Determine the [X, Y] coordinate at the center of the cell enclosing the given text.  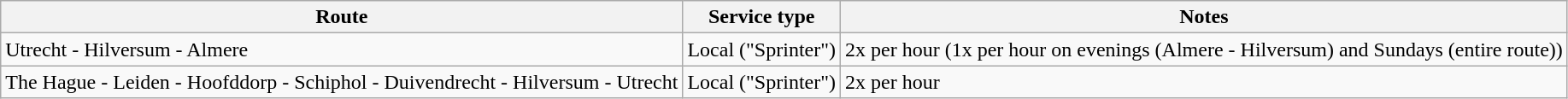
Service type [762, 17]
2x per hour (1x per hour on evenings (Almere - Hilversum) and Sundays (entire route)) [1205, 49]
Utrecht - Hilversum - Almere [342, 49]
Route [342, 17]
Notes [1205, 17]
2x per hour [1205, 82]
The Hague - Leiden - Hoofddorp - Schiphol - Duivendrecht - Hilversum - Utrecht [342, 82]
